Find where the given text appears and provide that cell's center as (x, y) coordinate. 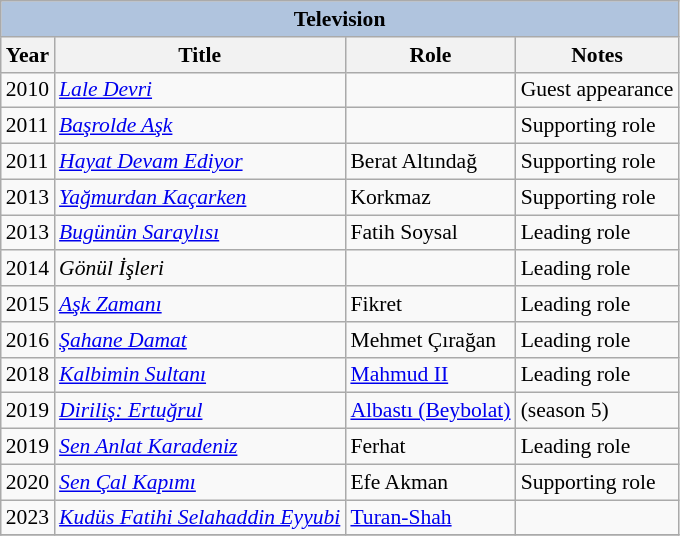
2018 (28, 375)
Fatih Soysal (430, 233)
Bugünün Saraylısı (200, 233)
Başrolde Aşk (200, 126)
Sen Anlat Karadeniz (200, 447)
Aşk Zamanı (200, 304)
Hayat Devam Ediyor (200, 162)
Diriliş: Ertuğrul (200, 411)
Ferhat (430, 447)
2020 (28, 482)
Efe Akman (430, 482)
Lale Devri (200, 90)
Kalbimin Sultanı (200, 375)
Yağmurdan Kaçarken (200, 197)
Sen Çal Kapımı (200, 482)
2016 (28, 340)
(season 5) (598, 411)
2014 (28, 269)
2023 (28, 518)
2010 (28, 90)
2015 (28, 304)
Mahmud II (430, 375)
Şahane Damat (200, 340)
Albastı (Beybolat) (430, 411)
Title (200, 55)
Turan-Shah (430, 518)
Korkmaz (430, 197)
Year (28, 55)
Gönül İşleri (200, 269)
Role (430, 55)
Fikret (430, 304)
Mehmet Çırağan (430, 340)
Guest appearance (598, 90)
Kudüs Fatihi Selahaddin Eyyubi (200, 518)
Notes (598, 55)
Berat Altındağ (430, 162)
Television (340, 19)
